Return [X, Y] of the center of cell containing provided text 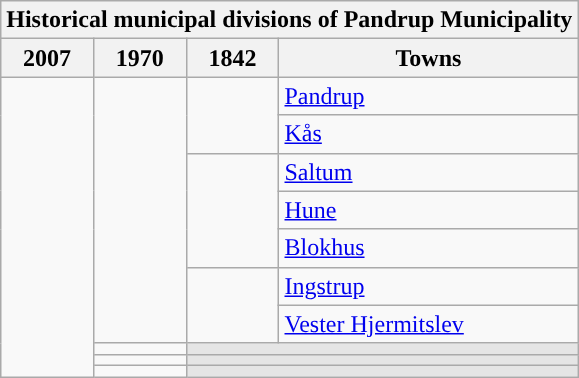
Hune [428, 210]
1842 [232, 58]
Towns [428, 58]
Pandrup [428, 96]
Blokhus [428, 248]
Historical municipal divisions of Pandrup Municipality [290, 20]
Ingstrup [428, 286]
2007 [48, 58]
Kås [428, 134]
Saltum [428, 172]
Vester Hjermitslev [428, 324]
1970 [140, 58]
